Return the [X, Y] coordinate for the center point of the cell that contains the specified text.  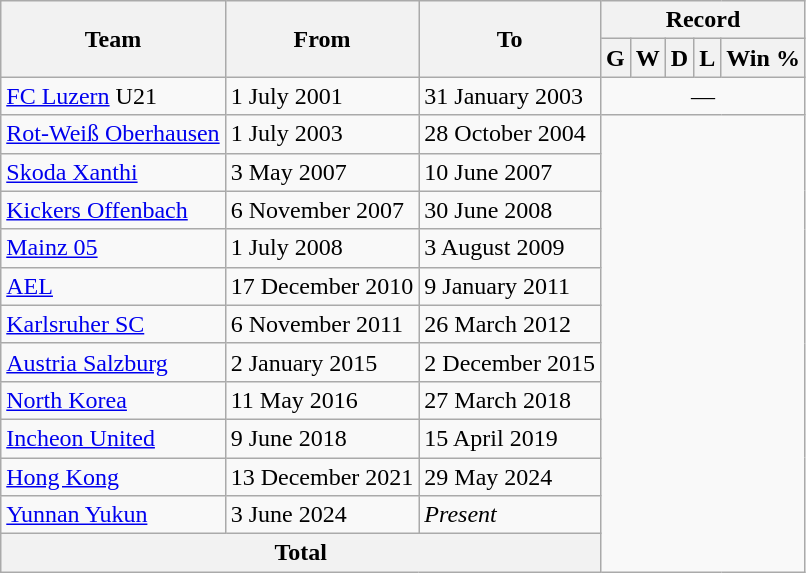
Incheon United [113, 438]
Austria Salzburg [113, 362]
10 June 2007 [510, 172]
North Korea [113, 400]
Present [510, 515]
From [322, 39]
Record [702, 20]
AEL [113, 286]
9 June 2018 [322, 438]
17 December 2010 [322, 286]
Hong Kong [113, 477]
26 March 2012 [510, 324]
Yunnan Yukun [113, 515]
Team [113, 39]
FC Luzern U21 [113, 96]
28 October 2004 [510, 134]
Skoda Xanthi [113, 172]
To [510, 39]
13 December 2021 [322, 477]
Rot-Weiß Oberhausen [113, 134]
29 May 2024 [510, 477]
6 November 2011 [322, 324]
27 March 2018 [510, 400]
Kickers Offenbach [113, 210]
1 July 2008 [322, 248]
Karlsruher SC [113, 324]
3 June 2024 [322, 515]
6 November 2007 [322, 210]
2 January 2015 [322, 362]
1 July 2003 [322, 134]
2 December 2015 [510, 362]
30 June 2008 [510, 210]
11 May 2016 [322, 400]
3 August 2009 [510, 248]
31 January 2003 [510, 96]
D [679, 58]
— [702, 96]
9 January 2011 [510, 286]
1 July 2001 [322, 96]
3 May 2007 [322, 172]
Mainz 05 [113, 248]
G [615, 58]
Total [301, 553]
15 April 2019 [510, 438]
L [708, 58]
Win % [764, 58]
W [648, 58]
